From the cell containing the given text, extract its center point as (X, Y) coordinate. 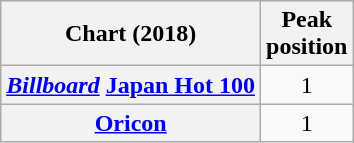
Peakposition (307, 34)
Chart (2018) (131, 34)
Billboard Japan Hot 100 (131, 85)
Oricon (131, 123)
